Pinpoint the cell where the given text exists, returning its [X, Y] midpoint coordinate. 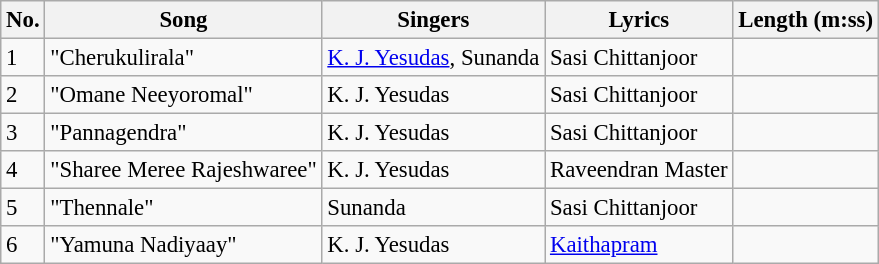
"Cherukulirala" [184, 58]
No. [23, 20]
"Omane Neeyoromal" [184, 95]
Sunanda [434, 208]
2 [23, 95]
K. J. Yesudas, Sunanda [434, 58]
Lyrics [639, 20]
6 [23, 245]
Song [184, 20]
3 [23, 133]
"Thennale" [184, 208]
Length (m:ss) [806, 20]
Raveendran Master [639, 170]
Kaithapram [639, 245]
Singers [434, 20]
"Sharee Meree Rajeshwaree" [184, 170]
4 [23, 170]
1 [23, 58]
5 [23, 208]
"Pannagendra" [184, 133]
"Yamuna Nadiyaay" [184, 245]
